From the cell containing the given text, extract its center point as [x, y] coordinate. 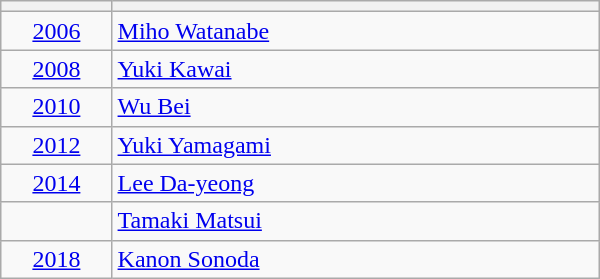
2014 [56, 183]
Tamaki Matsui [356, 221]
Yuki Kawai [356, 69]
2018 [56, 259]
Kanon Sonoda [356, 259]
Yuki Yamagami [356, 145]
Wu Bei [356, 107]
2008 [56, 69]
2006 [56, 31]
Lee Da-yeong [356, 183]
Miho Watanabe [356, 31]
2010 [56, 107]
2012 [56, 145]
